Pinpoint the cell where the given text exists, returning its (x, y) midpoint coordinate. 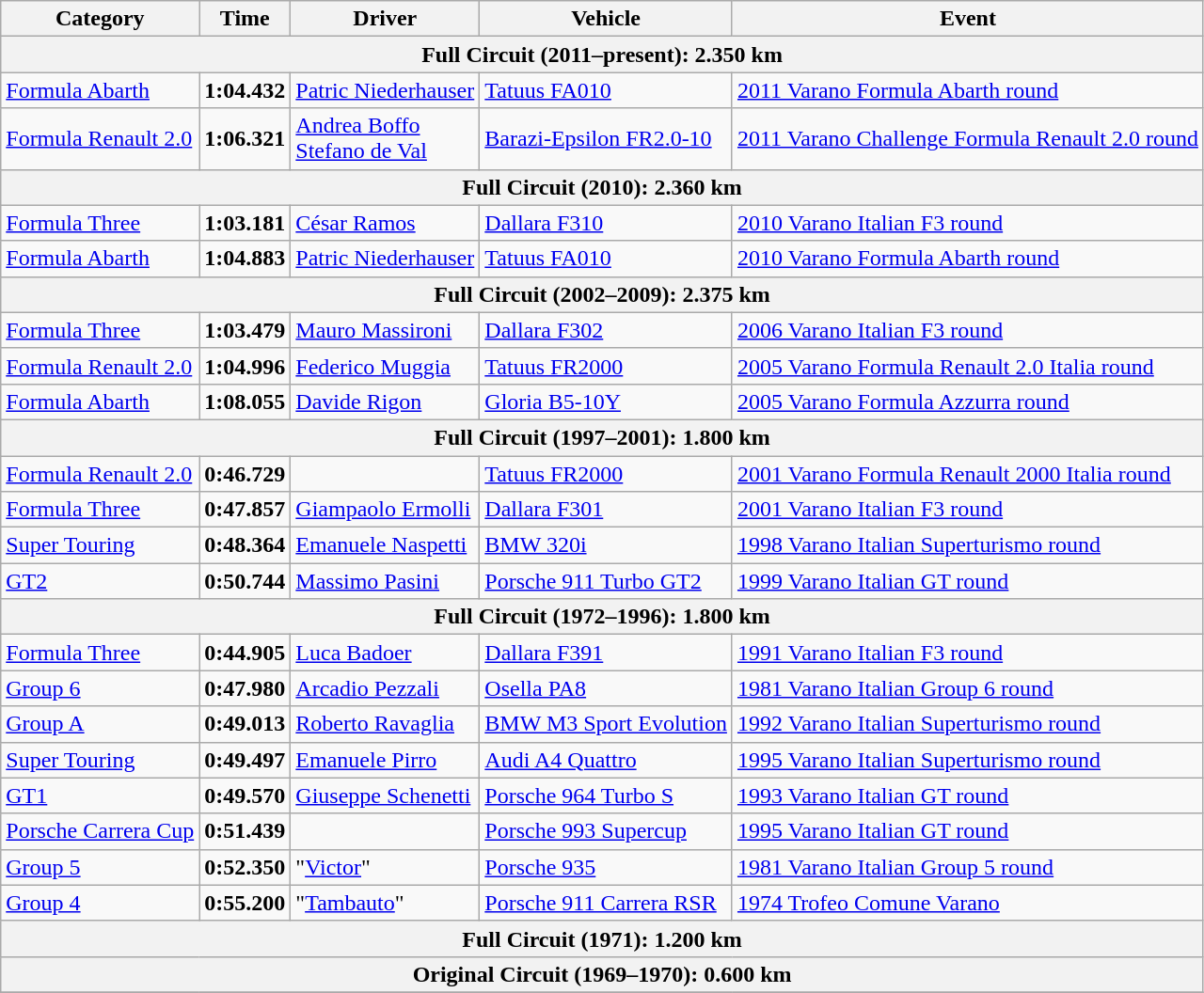
Time (245, 19)
0:55.200 (245, 903)
2010 Varano Italian F3 round (967, 223)
Giampaolo Ermolli (386, 510)
Dallara F301 (606, 510)
Dallara F310 (606, 223)
Original Circuit (1969–1970): 0.600 km (602, 974)
Giuseppe Schenetti (386, 796)
0:49.570 (245, 796)
2001 Varano Italian F3 round (967, 510)
0:50.744 (245, 581)
César Ramos (386, 223)
Emanuele Pirro (386, 760)
Full Circuit (1997–2001): 1.800 km (602, 437)
2006 Varano Italian F3 round (967, 330)
Mauro Massironi (386, 330)
1:03.181 (245, 223)
Porsche 993 Supercup (606, 831)
2011 Varano Challenge Formula Renault 2.0 round (967, 139)
0:44.905 (245, 653)
0:49.013 (245, 724)
1995 Varano Italian Superturismo round (967, 760)
0:47.857 (245, 510)
Luca Badoer (386, 653)
BMW M3 Sport Evolution (606, 724)
Vehicle (606, 19)
BMW 320i (606, 545)
Osella PA8 (606, 688)
0:46.729 (245, 473)
1998 Varano Italian Superturismo round (967, 545)
1:04.883 (245, 259)
Full Circuit (2010): 2.360 km (602, 187)
Porsche 911 Carrera RSR (606, 903)
"Victor" (386, 867)
Dallara F302 (606, 330)
1999 Varano Italian GT round (967, 581)
GT2 (100, 581)
2001 Varano Formula Renault 2000 Italia round (967, 473)
Federico Muggia (386, 366)
1:04.996 (245, 366)
0:52.350 (245, 867)
"Tambauto" (386, 903)
1991 Varano Italian F3 round (967, 653)
Davide Rigon (386, 402)
Barazi-Epsilon FR2.0-10 (606, 139)
1:04.432 (245, 90)
1981 Varano Italian Group 5 round (967, 867)
1:08.055 (245, 402)
1993 Varano Italian GT round (967, 796)
1974 Trofeo Comune Varano (967, 903)
Group 4 (100, 903)
Porsche Carrera Cup (100, 831)
Group A (100, 724)
1:03.479 (245, 330)
1981 Varano Italian Group 6 round (967, 688)
GT1 (100, 796)
2011 Varano Formula Abarth round (967, 90)
Audi A4 Quattro (606, 760)
0:48.364 (245, 545)
0:49.497 (245, 760)
0:51.439 (245, 831)
1995 Varano Italian GT round (967, 831)
1992 Varano Italian Superturismo round (967, 724)
0:47.980 (245, 688)
Full Circuit (1972–1996): 1.800 km (602, 617)
Group 6 (100, 688)
Andrea BoffoStefano de Val (386, 139)
Roberto Ravaglia (386, 724)
2010 Varano Formula Abarth round (967, 259)
Category (100, 19)
Arcadio Pezzali (386, 688)
Dallara F391 (606, 653)
Full Circuit (2011–present): 2.350 km (602, 55)
Emanuele Naspetti (386, 545)
Porsche 964 Turbo S (606, 796)
Gloria B5-10Y (606, 402)
Event (967, 19)
Driver (386, 19)
Massimo Pasini (386, 581)
2005 Varano Formula Renault 2.0 Italia round (967, 366)
Porsche 911 Turbo GT2 (606, 581)
Full Circuit (2002–2009): 2.375 km (602, 294)
1:06.321 (245, 139)
2005 Varano Formula Azzurra round (967, 402)
Porsche 935 (606, 867)
Full Circuit (1971): 1.200 km (602, 938)
Group 5 (100, 867)
